Capture the cell that displays the provided text and extract its [x, y] central coordinate. 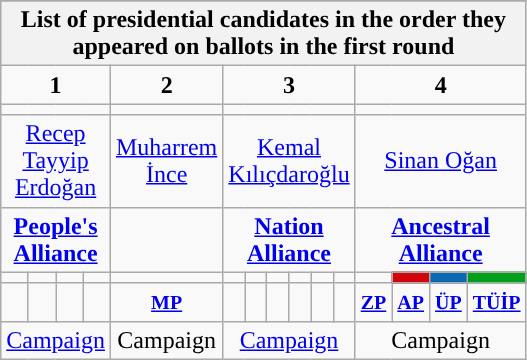
ÜP [449, 302]
TÜİP [496, 302]
People's Alliance [56, 240]
AP [411, 302]
4 [440, 85]
Nation Alliance [289, 240]
2 [166, 85]
MP [166, 302]
Sinan Oğan [440, 161]
Ancestral Alliance [440, 240]
Kemal Kılıçdaroğlu [289, 161]
1 [56, 85]
List of presidential candidates in the order they appeared on ballots in the first round [264, 34]
ZP [374, 302]
Muharrem İnce [166, 161]
Recep Tayyip Erdoğan [56, 161]
3 [289, 85]
